Return [x, y] of the center of cell containing provided text 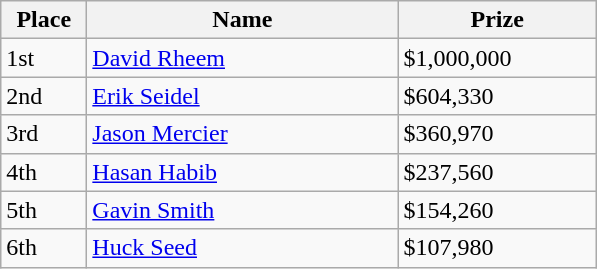
$154,260 [498, 210]
$1,000,000 [498, 58]
Gavin Smith [242, 210]
Huck Seed [242, 248]
David Rheem [242, 58]
$360,970 [498, 134]
$107,980 [498, 248]
$604,330 [498, 96]
1st [44, 58]
Hasan Habib [242, 172]
2nd [44, 96]
Jason Mercier [242, 134]
Prize [498, 20]
6th [44, 248]
$237,560 [498, 172]
4th [44, 172]
5th [44, 210]
3rd [44, 134]
Erik Seidel [242, 96]
Place [44, 20]
Name [242, 20]
